Provide the [X, Y] coordinate of the cell's center where the given text is located.  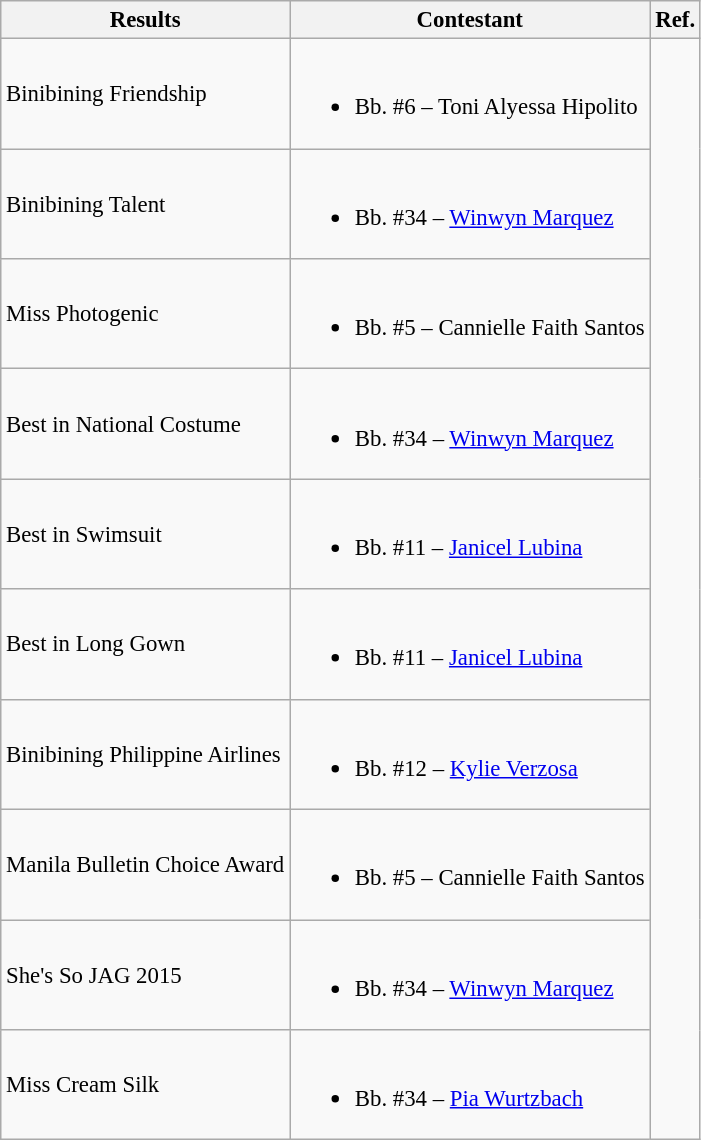
Miss Photogenic [146, 314]
Ref. [675, 20]
Results [146, 20]
Binibining Talent [146, 204]
Miss Cream Silk [146, 1085]
Bb. #6 – Toni Alyessa Hipolito [470, 94]
Bb. #34 – Pia Wurtzbach [470, 1085]
Manila Bulletin Choice Award [146, 865]
Best in National Costume [146, 424]
Binibining Philippine Airlines [146, 754]
Bb. #12 – Kylie Verzosa [470, 754]
Best in Swimsuit [146, 534]
She's So JAG 2015 [146, 975]
Binibining Friendship [146, 94]
Best in Long Gown [146, 644]
Contestant [470, 20]
